Output the (x, y) coordinate of the center of the cell containing the given text.  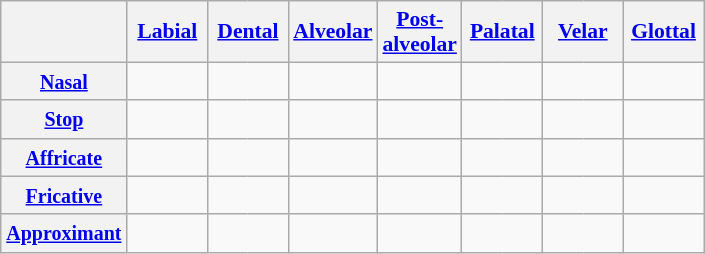
Affricate (64, 157)
Nasal (64, 81)
Labial (168, 32)
Post-alveolar (419, 32)
Approximant (64, 233)
Stop (64, 119)
Dental (248, 32)
Velar (584, 32)
Fricative (64, 195)
Alveolar (332, 32)
Palatal (502, 32)
Glottal (664, 32)
